Find where the given text appears and provide that cell's center as [x, y] coordinate. 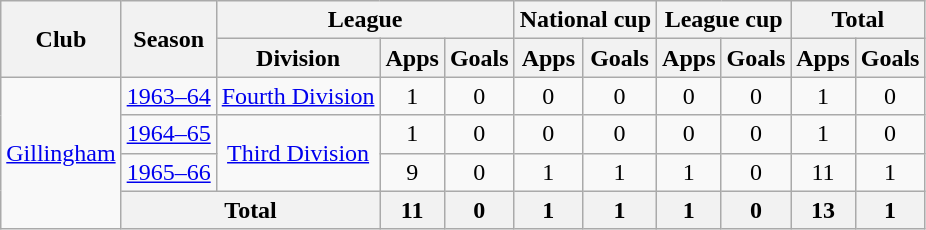
1965–66 [168, 172]
Division [298, 58]
Gillingham [61, 153]
Fourth Division [298, 96]
Season [168, 39]
Third Division [298, 153]
9 [412, 172]
League cup [724, 20]
League [365, 20]
13 [823, 210]
1964–65 [168, 134]
1963–64 [168, 96]
Club [61, 39]
National cup [585, 20]
